Identify which cell holds the provided text, then report its (X, Y) central coordinate. 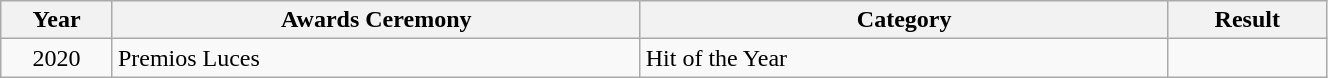
Hit of the Year (904, 58)
2020 (57, 58)
Year (57, 20)
Category (904, 20)
Result (1247, 20)
Premios Luces (376, 58)
Awards Ceremony (376, 20)
